Scan for the cell matching the given text and deliver its [X, Y] coordinate at center. 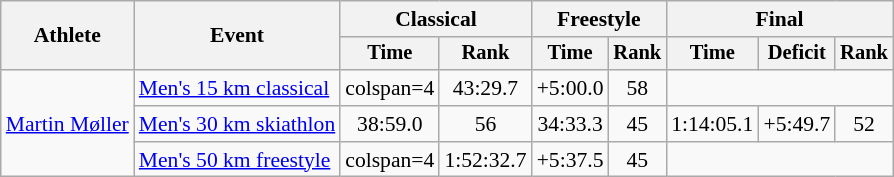
Freestyle [599, 19]
+5:49.7 [796, 124]
1:14:05.1 [712, 124]
43:29.7 [485, 88]
Classical [436, 19]
45 [638, 124]
Athlete [68, 36]
Event [238, 36]
52 [864, 124]
56 [485, 124]
Final [780, 19]
Men's 30 km skiathlon [238, 124]
58 [638, 88]
+5:00.0 [570, 88]
Martin Møller [68, 124]
colspan=4 [390, 88]
34:33.3 [570, 124]
Deficit [796, 54]
Men's 15 km classical [238, 88]
38:59.0 [390, 124]
